Output the (X, Y) coordinate of the center of the cell containing the given text.  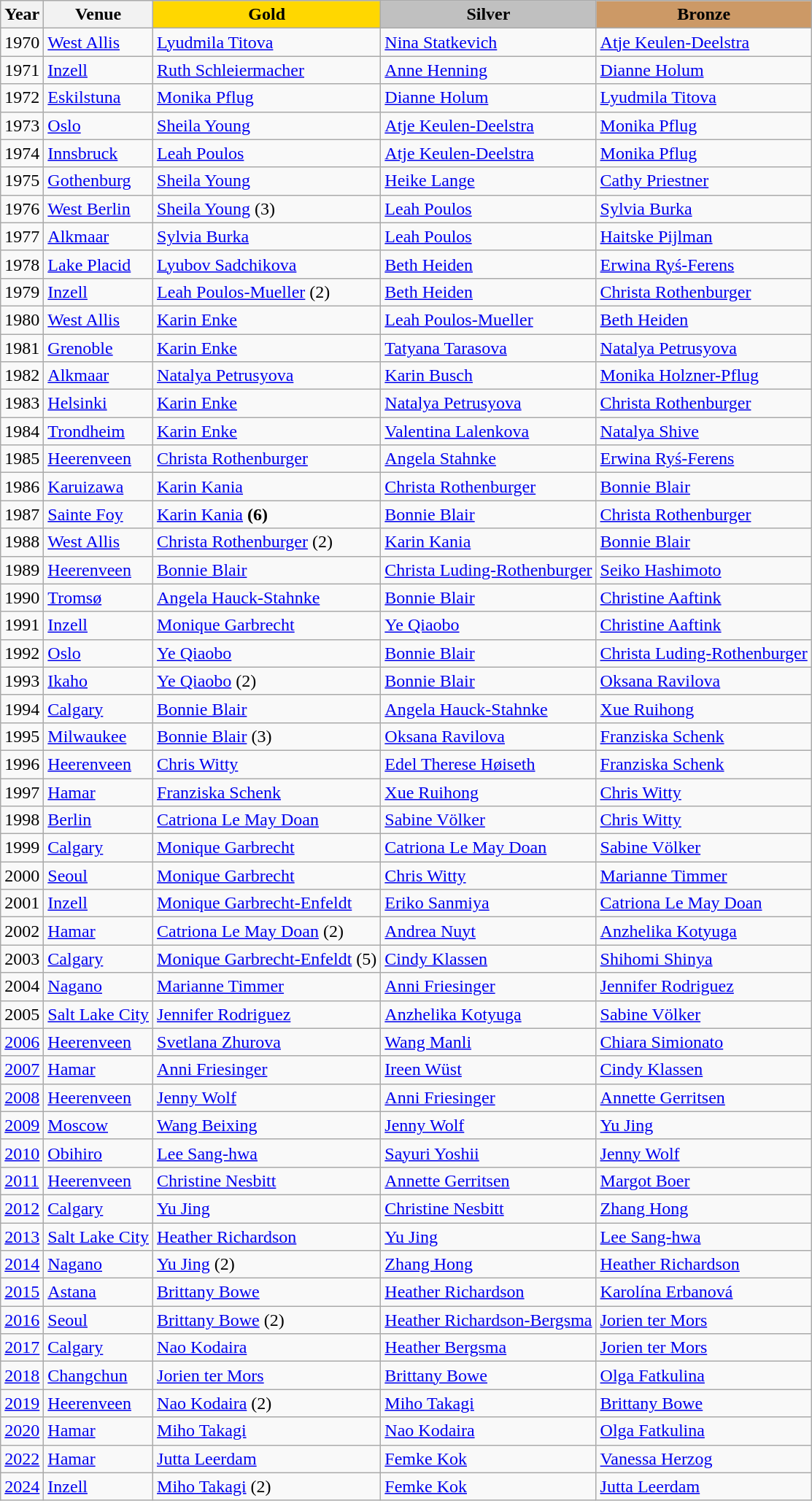
Nao Kodaira (2) (267, 1403)
1997 (22, 792)
Heather Bergsma (489, 1348)
1977 (22, 236)
Leah Poulos-Mueller (489, 320)
Obihiro (98, 1153)
Tromsø (98, 598)
1974 (22, 153)
2004 (22, 987)
Yu Jing (2) (267, 1265)
Monique Garbrecht-Enfeldt (5) (267, 959)
Haitske Pijlman (703, 236)
Svetlana Zhurova (267, 1042)
Eskilstuna (98, 98)
Monika Holzner-Pflug (703, 376)
1991 (22, 625)
1987 (22, 514)
Gold (267, 15)
1981 (22, 348)
Andrea Nuyt (489, 931)
1986 (22, 487)
2010 (22, 1153)
Wang Manli (489, 1042)
1985 (22, 459)
2007 (22, 1070)
2015 (22, 1292)
2012 (22, 1208)
1971 (22, 70)
Gothenburg (98, 181)
Miho Takagi (2) (267, 1486)
Sainte Foy (98, 514)
Grenoble (98, 348)
Vanessa Herzog (703, 1459)
2001 (22, 903)
Catriona Le May Doan (2) (267, 931)
1993 (22, 681)
1979 (22, 292)
Karin Busch (489, 376)
Silver (489, 15)
Eriko Sanmiya (489, 903)
2003 (22, 959)
Bronze (703, 15)
2000 (22, 876)
Bonnie Blair (3) (267, 736)
Helsinki (98, 404)
2018 (22, 1375)
2006 (22, 1042)
1992 (22, 653)
Shihomi Shinya (703, 959)
1978 (22, 264)
1983 (22, 404)
Moscow (98, 1125)
1999 (22, 848)
Tatyana Tarasova (489, 348)
Sayuri Yoshii (489, 1153)
Valentina Lalenkova (489, 431)
1990 (22, 598)
2017 (22, 1348)
Cathy Priestner (703, 181)
1989 (22, 570)
1972 (22, 98)
Angela Stahnke (489, 459)
Monique Garbrecht-Enfeldt (267, 903)
Changchun (98, 1375)
Berlin (98, 820)
1976 (22, 209)
Karolína Erbanová (703, 1292)
2014 (22, 1265)
2019 (22, 1403)
1982 (22, 376)
1984 (22, 431)
Astana (98, 1292)
Lyubov Sadchikova (267, 264)
2016 (22, 1320)
Ruth Schleiermacher (267, 70)
2022 (22, 1459)
Chiara Simionato (703, 1042)
Seiko Hashimoto (703, 570)
1996 (22, 764)
Venue (98, 15)
1980 (22, 320)
2005 (22, 1014)
Heike Lange (489, 181)
Christa Rothenburger (2) (267, 542)
2024 (22, 1486)
1975 (22, 181)
Ireen Wüst (489, 1070)
2002 (22, 931)
Trondheim (98, 431)
Margot Boer (703, 1181)
Anne Henning (489, 70)
Ye Qiaobo (2) (267, 681)
Brittany Bowe (2) (267, 1320)
2011 (22, 1181)
Karuizawa (98, 487)
Karin Kania (6) (267, 514)
Lake Placid (98, 264)
Leah Poulos-Mueller (2) (267, 292)
2008 (22, 1097)
1988 (22, 542)
2020 (22, 1431)
West Berlin (98, 209)
Heather Richardson-Bergsma (489, 1320)
1973 (22, 126)
Edel Therese Høiseth (489, 764)
1994 (22, 709)
1995 (22, 736)
Sheila Young (3) (267, 209)
Milwaukee (98, 736)
2013 (22, 1237)
Natalya Shive (703, 431)
Ikaho (98, 681)
Nina Statkevich (489, 42)
Wang Beixing (267, 1125)
Year (22, 15)
Innsbruck (98, 153)
1998 (22, 820)
2009 (22, 1125)
1970 (22, 42)
